For the text-containing cell, return its midpoint in [X, Y] coordinate format. 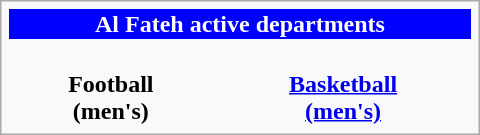
Al Fateh active departments [240, 24]
Basketball(men's) [342, 84]
Football(men's) [110, 84]
